Locate the cell with the specified text and output its [x, y] center coordinate. 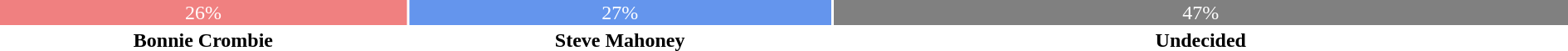
26% [203, 13]
27% [621, 13]
47% [1200, 13]
